For the text-containing cell, return its midpoint in (x, y) coordinate format. 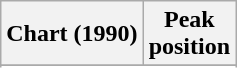
Peakposition (189, 34)
Chart (1990) (72, 34)
